Locate the cell with the specified text and output its (X, Y) center coordinate. 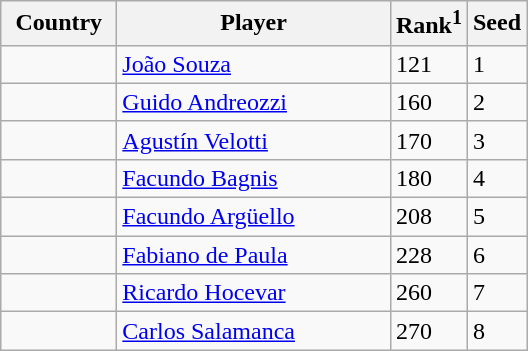
Agustín Velotti (254, 140)
170 (428, 140)
Facundo Argüello (254, 217)
180 (428, 178)
Facundo Bagnis (254, 178)
270 (428, 331)
160 (428, 102)
121 (428, 64)
Guido Andreozzi (254, 102)
Ricardo Hocevar (254, 293)
Rank1 (428, 24)
3 (496, 140)
Fabiano de Paula (254, 255)
4 (496, 178)
228 (428, 255)
5 (496, 217)
Country (59, 24)
João Souza (254, 64)
1 (496, 64)
Player (254, 24)
208 (428, 217)
7 (496, 293)
2 (496, 102)
Seed (496, 24)
8 (496, 331)
6 (496, 255)
Carlos Salamanca (254, 331)
260 (428, 293)
